Pinpoint the cell where the given text exists, returning its (x, y) midpoint coordinate. 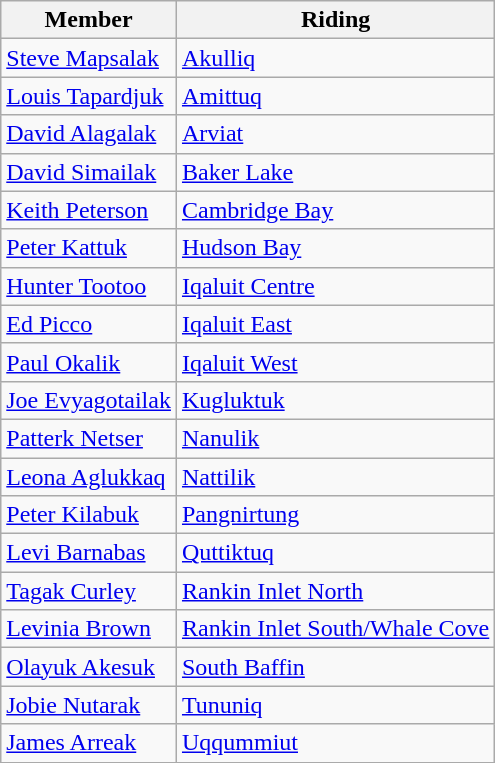
Hunter Tootoo (89, 286)
Amittuq (335, 96)
Steve Mapsalak (89, 58)
James Arreak (89, 743)
Olayuk Akesuk (89, 667)
Peter Kilabuk (89, 515)
Uqqummiut (335, 743)
Arviat (335, 134)
Nattilik (335, 477)
Levi Barnabas (89, 553)
Kugluktuk (335, 400)
Ed Picco (89, 324)
Baker Lake (335, 172)
Quttiktuq (335, 553)
Riding (335, 20)
Patterk Netser (89, 438)
Levinia Brown (89, 629)
Keith Peterson (89, 210)
Pangnirtung (335, 515)
Iqaluit West (335, 362)
Jobie Nutarak (89, 705)
Tununiq (335, 705)
Member (89, 20)
David Alagalak (89, 134)
David Simailak (89, 172)
Hudson Bay (335, 248)
South Baffin (335, 667)
Nanulik (335, 438)
Cambridge Bay (335, 210)
Tagak Curley (89, 591)
Louis Tapardjuk (89, 96)
Joe Evyagotailak (89, 400)
Leona Aglukkaq (89, 477)
Peter Kattuk (89, 248)
Iqaluit Centre (335, 286)
Rankin Inlet South/Whale Cove (335, 629)
Paul Okalik (89, 362)
Iqaluit East (335, 324)
Rankin Inlet North (335, 591)
Akulliq (335, 58)
